Output the (X, Y) coordinate of the center of the cell containing the given text.  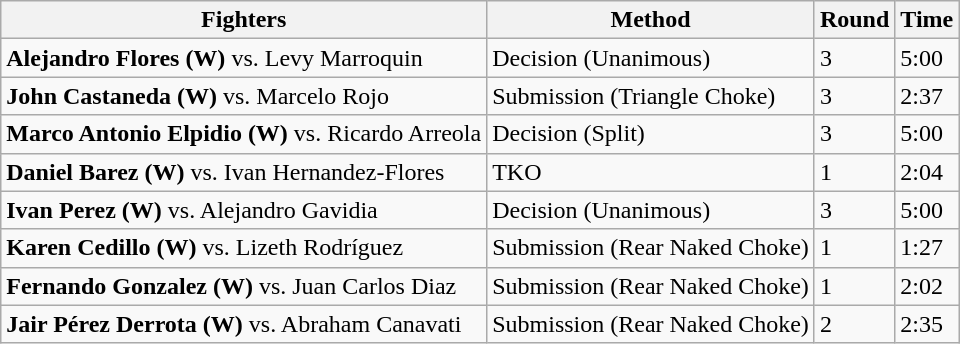
Marco Antonio Elpidio (W) vs. Ricardo Arreola (244, 134)
Jair Pérez Derrota (W) vs. Abraham Canavati (244, 324)
2:04 (927, 172)
Alejandro Flores (W) vs. Levy Marroquin (244, 58)
Round (854, 20)
Karen Cedillo (W) vs. Lizeth Rodríguez (244, 248)
2:35 (927, 324)
Decision (Split) (651, 134)
Daniel Barez (W) vs. Ivan Hernandez-Flores (244, 172)
2:02 (927, 286)
Submission (Triangle Choke) (651, 96)
2:37 (927, 96)
John Castaneda (W) vs. Marcelo Rojo (244, 96)
Fernando Gonzalez (W) vs. Juan Carlos Diaz (244, 286)
TKO (651, 172)
2 (854, 324)
Time (927, 20)
Ivan Perez (W) vs. Alejandro Gavidia (244, 210)
Method (651, 20)
1:27 (927, 248)
Fighters (244, 20)
